Extract the [x, y] coordinate from the center of the cell holding the provided text.  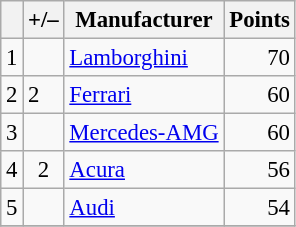
54 [260, 208]
Acura [144, 170]
Ferrari [144, 95]
Points [260, 20]
Lamborghini [144, 58]
Audi [144, 208]
Mercedes-AMG [144, 133]
56 [260, 170]
70 [260, 58]
5 [12, 208]
1 [12, 58]
3 [12, 133]
+/– [44, 20]
Manufacturer [144, 20]
4 [12, 170]
